Capture the cell that displays the provided text and extract its [x, y] central coordinate. 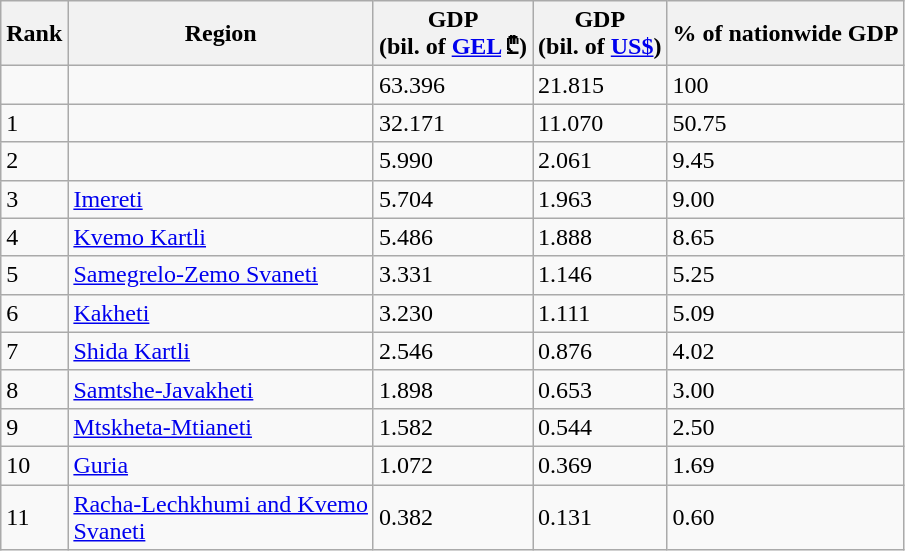
3.00 [786, 389]
1.111 [600, 313]
Mtskheta-Mtianeti [221, 427]
1.888 [600, 237]
1.146 [600, 275]
5 [34, 275]
32.171 [452, 123]
0.876 [600, 351]
4.02 [786, 351]
21.815 [600, 85]
3 [34, 199]
Shida Kartli [221, 351]
5.486 [452, 237]
100 [786, 85]
Racha-Lechkhumi and KvemoSvaneti [221, 516]
2.50 [786, 427]
3.331 [452, 275]
Region [221, 34]
6 [34, 313]
11 [34, 516]
Kvemo Kartli [221, 237]
3.230 [452, 313]
Kakheti [221, 313]
9.00 [786, 199]
10 [34, 465]
9.45 [786, 161]
50.75 [786, 123]
Samegrelo-Zemo Svaneti [221, 275]
2.546 [452, 351]
5.704 [452, 199]
0.544 [600, 427]
GDP(bil. of US$) [600, 34]
63.396 [452, 85]
4 [34, 237]
0.653 [600, 389]
8 [34, 389]
2.061 [600, 161]
% of nationwide GDP [786, 34]
0.369 [600, 465]
5.25 [786, 275]
GDP(bil. of GEL ₾) [452, 34]
0.382 [452, 516]
9 [34, 427]
2 [34, 161]
0.131 [600, 516]
1.898 [452, 389]
1.69 [786, 465]
1 [34, 123]
1.072 [452, 465]
Imereti [221, 199]
5.990 [452, 161]
Guria [221, 465]
8.65 [786, 237]
7 [34, 351]
1.582 [452, 427]
Rank [34, 34]
Samtshe-Javakheti [221, 389]
0.60 [786, 516]
11.070 [600, 123]
1.963 [600, 199]
5.09 [786, 313]
